Capture the cell that displays the provided text and extract its [X, Y] central coordinate. 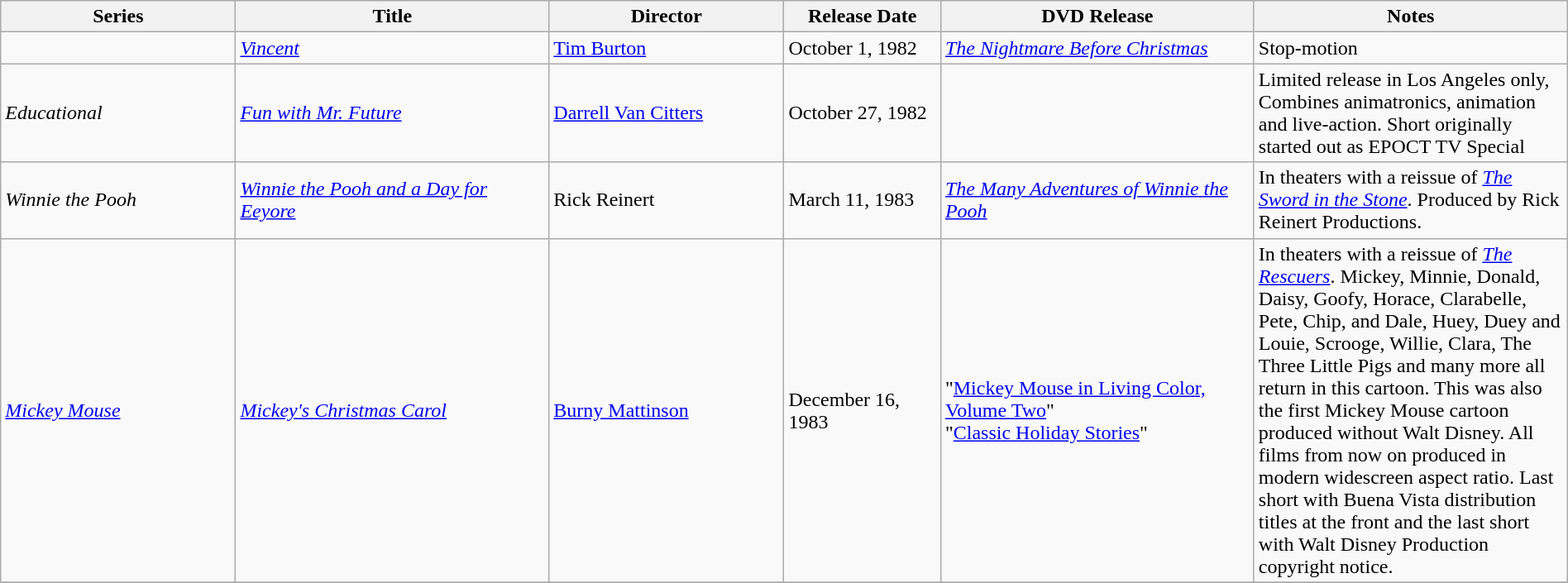
In theaters with a reissue of The Sword in the Stone. Produced by Rick Reinert Productions. [1411, 200]
Mickey Mouse [118, 410]
Fun with Mr. Future [392, 112]
The Many Adventures of Winnie the Pooh [1097, 200]
October 1, 1982 [862, 48]
Series [118, 17]
Educational [118, 112]
Limited release in Los Angeles only, Combines animatronics, animation and live-action. Short originally started out as EPOCT TV Special [1411, 112]
DVD Release [1097, 17]
Burny Mattinson [667, 410]
Vincent [392, 48]
Release Date [862, 17]
"Mickey Mouse in Living Color, Volume Two" "Classic Holiday Stories" [1097, 410]
Director [667, 17]
Stop-motion [1411, 48]
Winnie the Pooh and a Day for Eeyore [392, 200]
The Nightmare Before Christmas [1097, 48]
Mickey's Christmas Carol [392, 410]
Darrell Van Citters [667, 112]
Notes [1411, 17]
Rick Reinert [667, 200]
October 27, 1982 [862, 112]
March 11, 1983 [862, 200]
Title [392, 17]
Tim Burton [667, 48]
December 16, 1983 [862, 410]
Winnie the Pooh [118, 200]
